For the text-containing cell, return its midpoint in [X, Y] coordinate format. 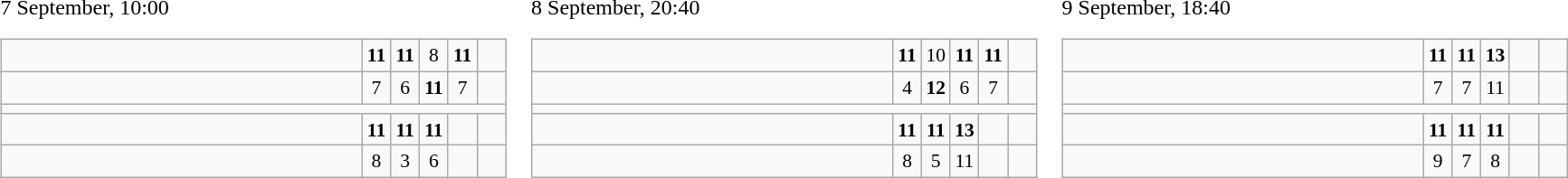
3 [405, 162]
5 [936, 162]
4 [908, 88]
10 [936, 56]
9 [1438, 162]
12 [936, 88]
